Detect which cell encompasses the target text, then output its [x, y] center coordinate. 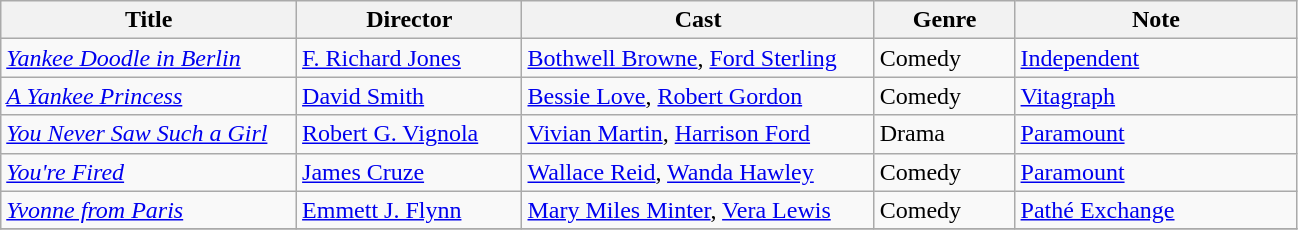
Vivian Martin, Harrison Ford [698, 134]
Director [410, 20]
A Yankee Princess [149, 96]
You're Fired [149, 172]
F. Richard Jones [410, 58]
You Never Saw Such a Girl [149, 134]
James Cruze [410, 172]
Emmett J. Flynn [410, 210]
Yvonne from Paris [149, 210]
Cast [698, 20]
Robert G. Vignola [410, 134]
Bessie Love, Robert Gordon [698, 96]
Yankee Doodle in Berlin [149, 58]
Wallace Reid, Wanda Hawley [698, 172]
Genre [944, 20]
Note [1156, 20]
Bothwell Browne, Ford Sterling [698, 58]
Vitagraph [1156, 96]
Title [149, 20]
Drama [944, 134]
David Smith [410, 96]
Independent [1156, 58]
Mary Miles Minter, Vera Lewis [698, 210]
Pathé Exchange [1156, 210]
